Search for the cell housing the specified text and yield its [X, Y] center coordinate. 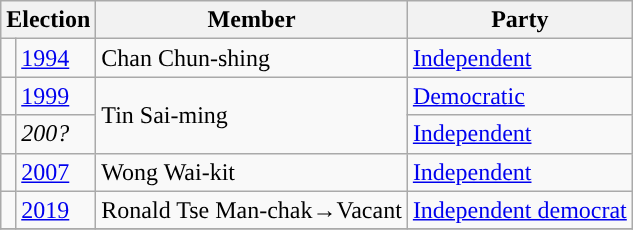
1994 [56, 58]
1999 [56, 96]
Democratic [520, 96]
Party [520, 20]
200? [56, 134]
Independent democrat [520, 210]
Member [252, 20]
Election [48, 20]
Tin Sai-ming [252, 115]
2007 [56, 172]
2019 [56, 210]
Chan Chun-shing [252, 58]
Wong Wai-kit [252, 172]
Ronald Tse Man-chak→Vacant [252, 210]
